Determine the [x, y] coordinate at the center of the cell enclosing the given text.  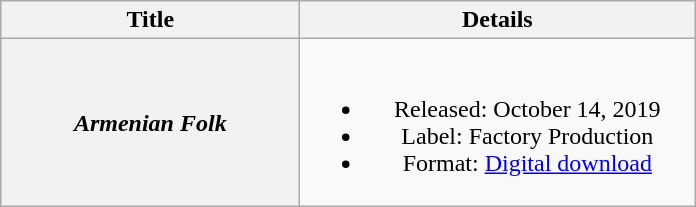
Armenian Folk [150, 122]
Released: October 14, 2019Label: Factory ProductionFormat: Digital download [498, 122]
Details [498, 20]
Title [150, 20]
